Return [X, Y] of the center of cell containing provided text 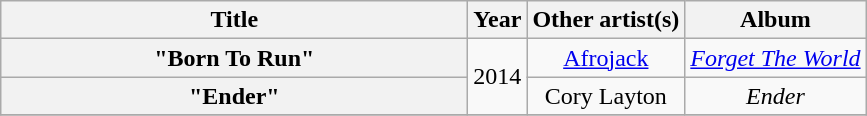
"Born To Run" [234, 58]
Afrojack [606, 58]
Other artist(s) [606, 20]
Title [234, 20]
"Ender" [234, 96]
2014 [498, 77]
Year [498, 20]
Cory Layton [606, 96]
Forget The World [776, 58]
Album [776, 20]
Ender [776, 96]
